Return the (x, y) coordinate for the center point of the cell that contains the specified text.  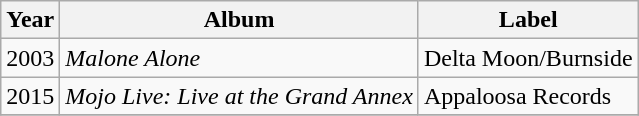
Malone Alone (240, 58)
Delta Moon/Burnside (528, 58)
Album (240, 20)
2003 (30, 58)
Mojo Live: Live at the Grand Annex (240, 96)
2015 (30, 96)
Appaloosa Records (528, 96)
Year (30, 20)
Label (528, 20)
